Return the [X, Y] coordinate for the center point of the cell that contains the specified text.  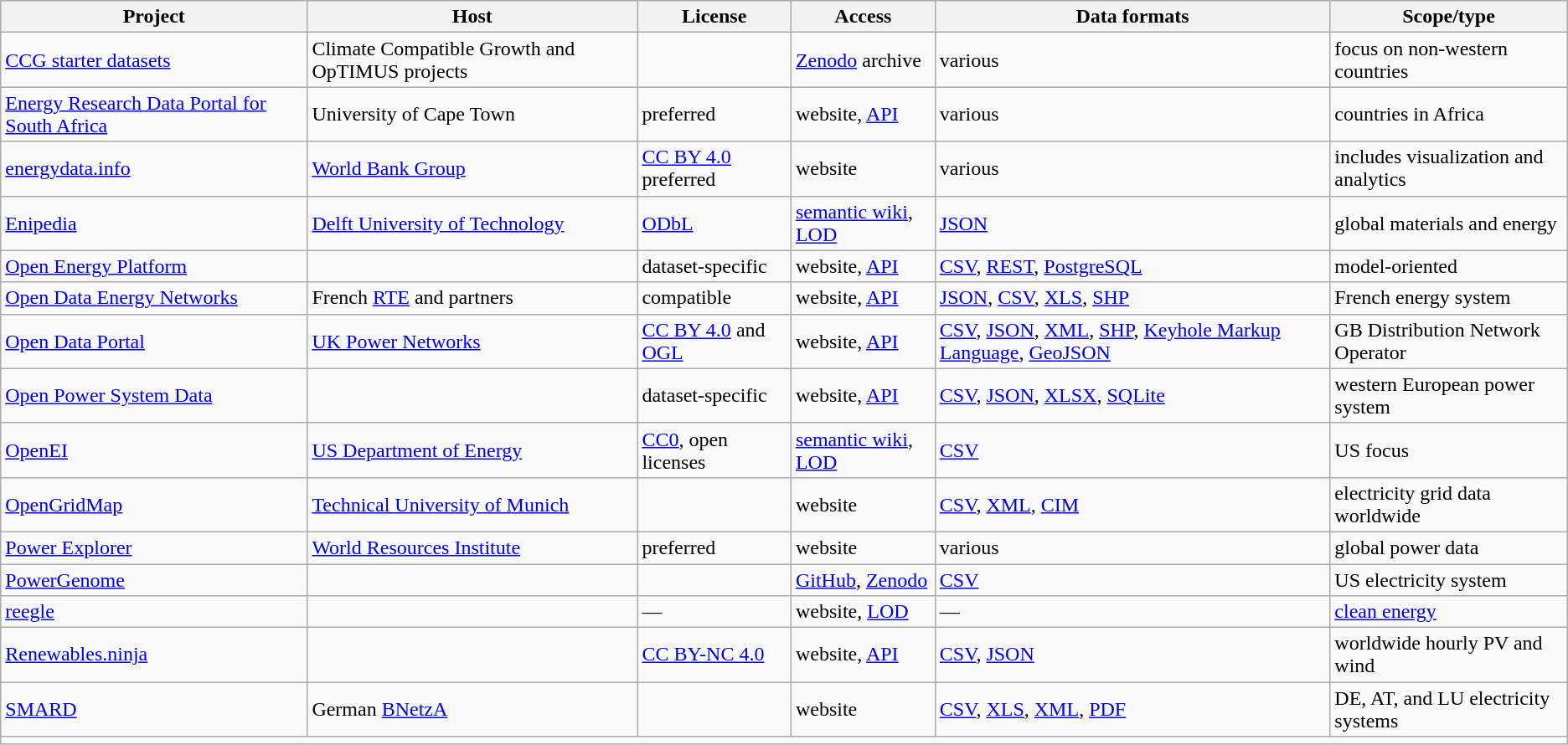
PowerGenome [154, 580]
website, LOD [863, 612]
CSV, XLS, XML, PDF [1132, 710]
model-oriented [1449, 266]
CSV, REST, PostgreSQL [1132, 266]
French energy system [1449, 298]
worldwide hourly PV and wind [1449, 655]
US electricity system [1449, 580]
western European power system [1449, 395]
Host [472, 17]
Open Power System Data [154, 395]
UK Power Networks [472, 342]
includes visualization and analytics [1449, 169]
US focus [1449, 450]
Open Energy Platform [154, 266]
CC BY-NC 4.0 [714, 655]
Zenodo archive [863, 60]
CSV, JSON, XML, SHP, Keyhole Markup Language, GeoJSON [1132, 342]
JSON, CSV, XLS, SHP [1132, 298]
Open Data Energy Networks [154, 298]
clean energy [1449, 612]
University of Cape Town [472, 114]
OpenEI [154, 450]
World Resources Institute [472, 547]
Technical University of Munich [472, 504]
focus on non‑western countries [1449, 60]
French RTE and partners [472, 298]
German BNetzA [472, 710]
Project [154, 17]
CSV, JSON, XLSX, SQLite [1132, 395]
JSON [1132, 223]
CC BY 4.0 preferred [714, 169]
Scope/type [1449, 17]
global materials and energy [1449, 223]
countries in Africa [1449, 114]
GitHub, Zenodo [863, 580]
World Bank Group [472, 169]
CSV, JSON [1132, 655]
Data formats [1132, 17]
Power Explorer [154, 547]
reegle [154, 612]
CSV, XML, CIM [1132, 504]
GB Distribution Network Operator [1449, 342]
OpenGridMap [154, 504]
compatible [714, 298]
Renewables.ninja [154, 655]
Climate Compatible Growth and OpTIMUS projects [472, 60]
DE, AT, and LU electricity systems [1449, 710]
CCG starter datasets [154, 60]
ODbL [714, 223]
electricity grid data worldwide [1449, 504]
Energy Research Data Portal for South Africa [154, 114]
License [714, 17]
US Department of Energy [472, 450]
energydata.info [154, 169]
CC0, open licenses [714, 450]
Open Data Portal [154, 342]
global power data [1449, 547]
Enipedia [154, 223]
SMARD [154, 710]
Access [863, 17]
CC BY 4.0 and OGL [714, 342]
Delft University of Technology [472, 223]
